Extract the [x, y] coordinate from the center of the cell holding the provided text.  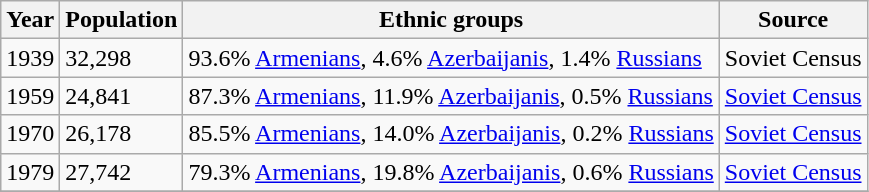
1939 [30, 58]
1959 [30, 96]
26,178 [122, 134]
Year [30, 20]
32,298 [122, 58]
27,742 [122, 172]
1970 [30, 134]
1979 [30, 172]
79.3% Armenians, 19.8% Azerbaijanis, 0.6% Russians [451, 172]
Population [122, 20]
Ethnic groups [451, 20]
Source [793, 20]
87.3% Armenians, 11.9% Azerbaijanis, 0.5% Russians [451, 96]
24,841 [122, 96]
93.6% Armenians, 4.6% Azerbaijanis, 1.4% Russians [451, 58]
85.5% Armenians, 14.0% Azerbaijanis, 0.2% Russians [451, 134]
